Scan for the cell matching the given text and deliver its [X, Y] coordinate at center. 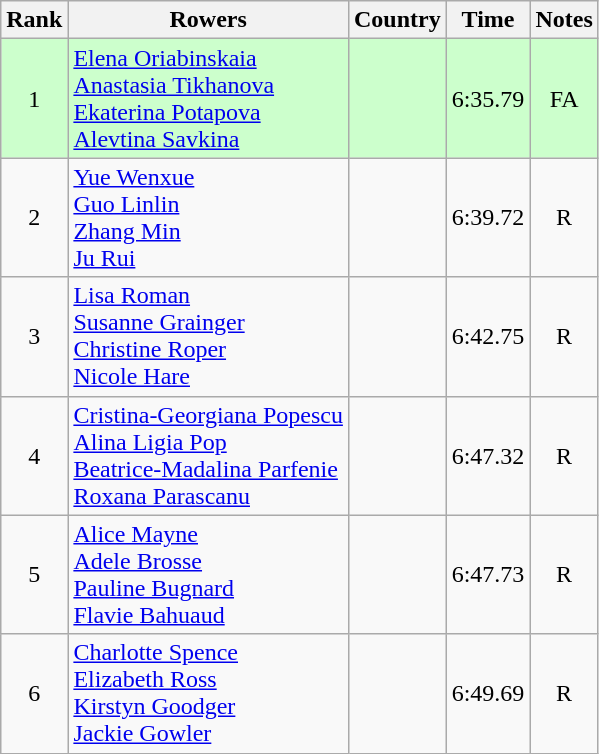
2 [34, 218]
Cristina-Georgiana PopescuAlina Ligia PopBeatrice-Madalina ParfenieRoxana Parascanu [208, 456]
3 [34, 336]
Notes [564, 20]
Alice MayneAdele BrossePauline BugnardFlavie Bahuaud [208, 574]
Yue WenxueGuo LinlinZhang MinJu Rui [208, 218]
6:47.73 [488, 574]
6 [34, 694]
Rank [34, 20]
Country [397, 20]
6:49.69 [488, 694]
FA [564, 98]
6:42.75 [488, 336]
4 [34, 456]
6:39.72 [488, 218]
Lisa RomanSusanne GraingerChristine RoperNicole Hare [208, 336]
Elena OriabinskaiaAnastasia TikhanovaEkaterina PotapovaAlevtina Savkina [208, 98]
Charlotte SpenceElizabeth RossKirstyn GoodgerJackie Gowler [208, 694]
5 [34, 574]
Rowers [208, 20]
Time [488, 20]
6:35.79 [488, 98]
1 [34, 98]
6:47.32 [488, 456]
